Capture the cell that displays the provided text and extract its [X, Y] central coordinate. 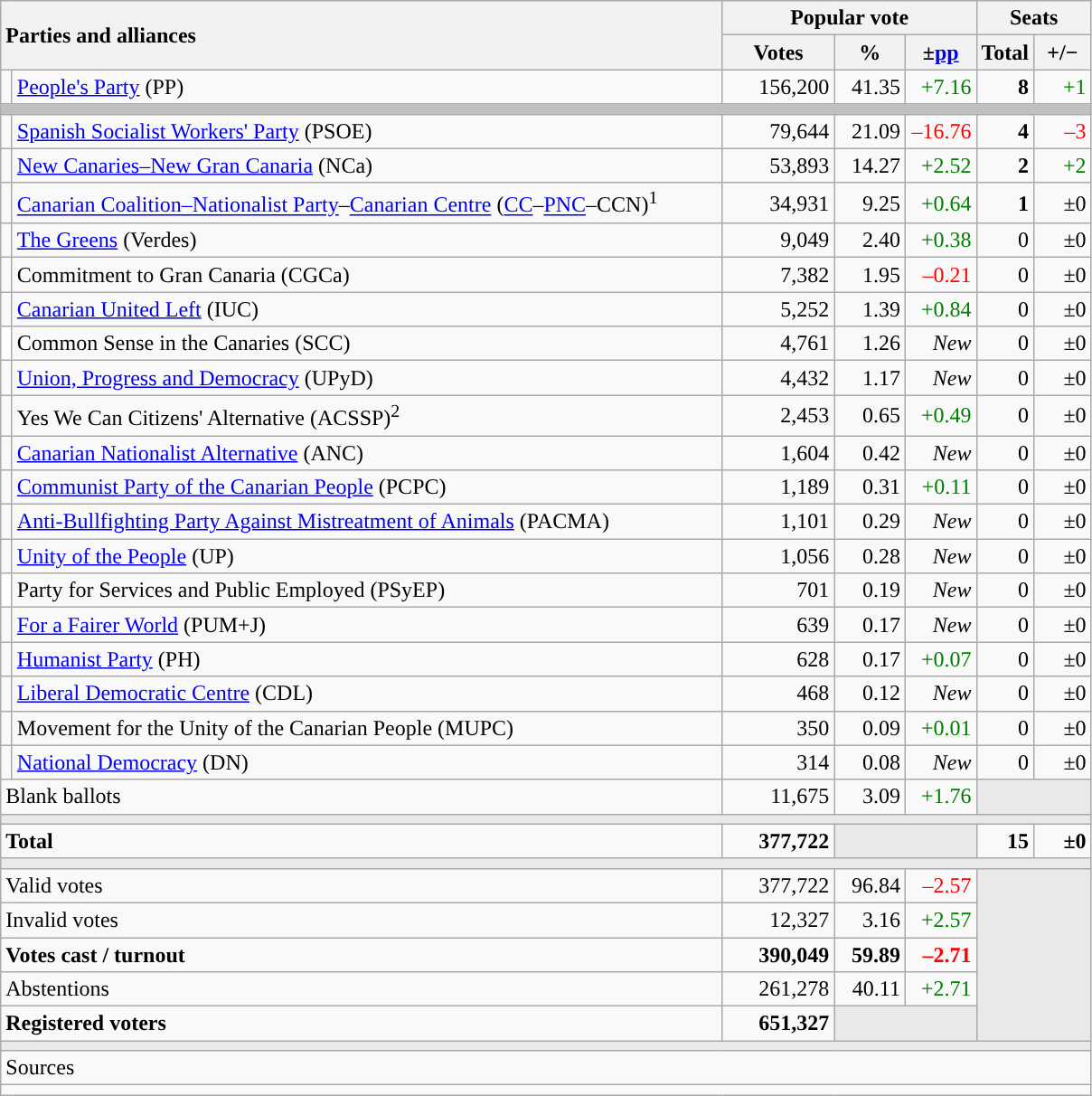
Commitment to Gran Canaria (CGCa) [367, 275]
+0.38 [940, 241]
1.26 [870, 344]
Party for Services and Public Employed (PSyEP) [367, 591]
Canarian Nationalist Alternative (ANC) [367, 453]
Seats [1034, 18]
4 [1005, 131]
1 [1005, 203]
+2.71 [940, 989]
0.09 [870, 728]
+7.16 [940, 87]
Valid votes [362, 885]
701 [778, 591]
5,252 [778, 309]
261,278 [778, 989]
40.11 [870, 989]
3.09 [870, 797]
Abstentions [362, 989]
11,675 [778, 797]
9,049 [778, 241]
468 [778, 694]
+2.52 [940, 165]
7,382 [778, 275]
14.27 [870, 165]
21.09 [870, 131]
+0.64 [940, 203]
% [870, 52]
+2 [1063, 165]
4,432 [778, 378]
96.84 [870, 885]
–16.76 [940, 131]
Union, Progress and Democracy (UPyD) [367, 378]
1,101 [778, 522]
2.40 [870, 241]
New Canaries–New Gran Canaria (NCa) [367, 165]
628 [778, 659]
156,200 [778, 87]
–2.71 [940, 955]
12,327 [778, 920]
Movement for the Unity of the Canarian People (MUPC) [367, 728]
Yes We Can Citizens' Alternative (ACSSP)2 [367, 416]
8 [1005, 87]
1.95 [870, 275]
651,327 [778, 1024]
+0.07 [940, 659]
Sources [546, 1068]
639 [778, 625]
Liberal Democratic Centre (CDL) [367, 694]
1.17 [870, 378]
+2.57 [940, 920]
Anti-Bullfighting Party Against Mistreatment of Animals (PACMA) [367, 522]
Parties and alliances [362, 35]
The Greens (Verdes) [367, 241]
Registered voters [362, 1024]
0.65 [870, 416]
0.31 [870, 487]
9.25 [870, 203]
1,189 [778, 487]
People's Party (PP) [367, 87]
Popular vote [850, 18]
1.39 [870, 309]
–0.21 [940, 275]
15 [1005, 841]
For a Fairer World (PUM+J) [367, 625]
Canarian Coalition–Nationalist Party–Canarian Centre (CC–PNC–CCN)1 [367, 203]
59.89 [870, 955]
–2.57 [940, 885]
Blank ballots [362, 797]
Humanist Party (PH) [367, 659]
Votes [778, 52]
+1 [1063, 87]
±pp [940, 52]
4,761 [778, 344]
34,931 [778, 203]
+0.49 [940, 416]
Communist Party of the Canarian People (PCPC) [367, 487]
National Democracy (DN) [367, 762]
–3 [1063, 131]
0.08 [870, 762]
+0.84 [940, 309]
41.35 [870, 87]
0.19 [870, 591]
350 [778, 728]
0.28 [870, 556]
+0.11 [940, 487]
0.42 [870, 453]
3.16 [870, 920]
53,893 [778, 165]
Common Sense in the Canaries (SCC) [367, 344]
+1.76 [940, 797]
Votes cast / turnout [362, 955]
+0.01 [940, 728]
2,453 [778, 416]
79,644 [778, 131]
314 [778, 762]
1,056 [778, 556]
Invalid votes [362, 920]
0.12 [870, 694]
Spanish Socialist Workers' Party (PSOE) [367, 131]
0.29 [870, 522]
Canarian United Left (IUC) [367, 309]
+/− [1063, 52]
1,604 [778, 453]
Unity of the People (UP) [367, 556]
390,049 [778, 955]
2 [1005, 165]
